Search for the cell housing the specified text and yield its [X, Y] center coordinate. 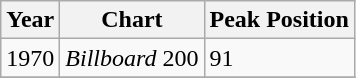
Chart [132, 20]
Billboard 200 [132, 58]
Peak Position [279, 20]
1970 [30, 58]
91 [279, 58]
Year [30, 20]
